Return [x, y] of the center of cell containing provided text 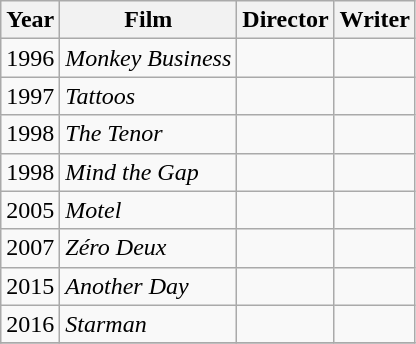
Starman [148, 324]
2016 [30, 324]
2007 [30, 248]
Writer [374, 20]
Monkey Business [148, 58]
2015 [30, 286]
Director [286, 20]
Another Day [148, 286]
Motel [148, 210]
1997 [30, 96]
Mind the Gap [148, 172]
Zéro Deux [148, 248]
Tattoos [148, 96]
Film [148, 20]
Year [30, 20]
The Tenor [148, 134]
2005 [30, 210]
1996 [30, 58]
